Capture the cell that displays the provided text and extract its (x, y) central coordinate. 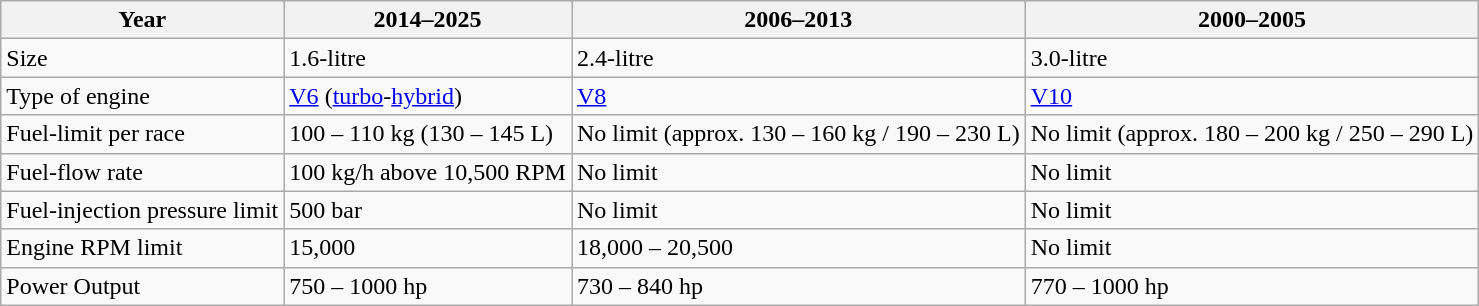
Fuel-injection pressure limit (142, 210)
100 kg/h above 10,500 RPM (428, 172)
Power Output (142, 286)
Type of engine (142, 96)
750 – 1000 hp (428, 286)
V8 (799, 96)
No limit (approx. 130 – 160 kg / 190 – 230 L) (799, 134)
Year (142, 20)
No limit (approx. 180 – 200 kg / 250 – 290 L) (1252, 134)
V10 (1252, 96)
3.0-litre (1252, 58)
Engine RPM limit (142, 248)
Fuel-limit per race (142, 134)
2014–2025 (428, 20)
15,000 (428, 248)
2006–2013 (799, 20)
V6 (turbo-hybrid) (428, 96)
Size (142, 58)
2.4-litre (799, 58)
1.6-litre (428, 58)
18,000 – 20,500 (799, 248)
730 – 840 hp (799, 286)
Fuel-flow rate (142, 172)
500 bar (428, 210)
100 – 110 kg (130 – 145 L) (428, 134)
2000–2005 (1252, 20)
770 – 1000 hp (1252, 286)
